Identify which cell holds the provided text, then report its [X, Y] central coordinate. 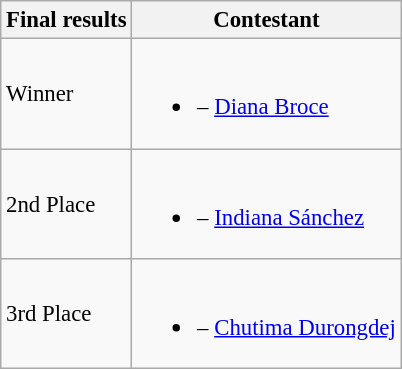
– Indiana Sánchez [266, 204]
Winner [66, 94]
2nd Place [66, 204]
Final results [66, 20]
– Diana Broce [266, 94]
– Chutima Durongdej [266, 314]
3rd Place [66, 314]
Contestant [266, 20]
